Locate the cell with the specified text and output its (x, y) center coordinate. 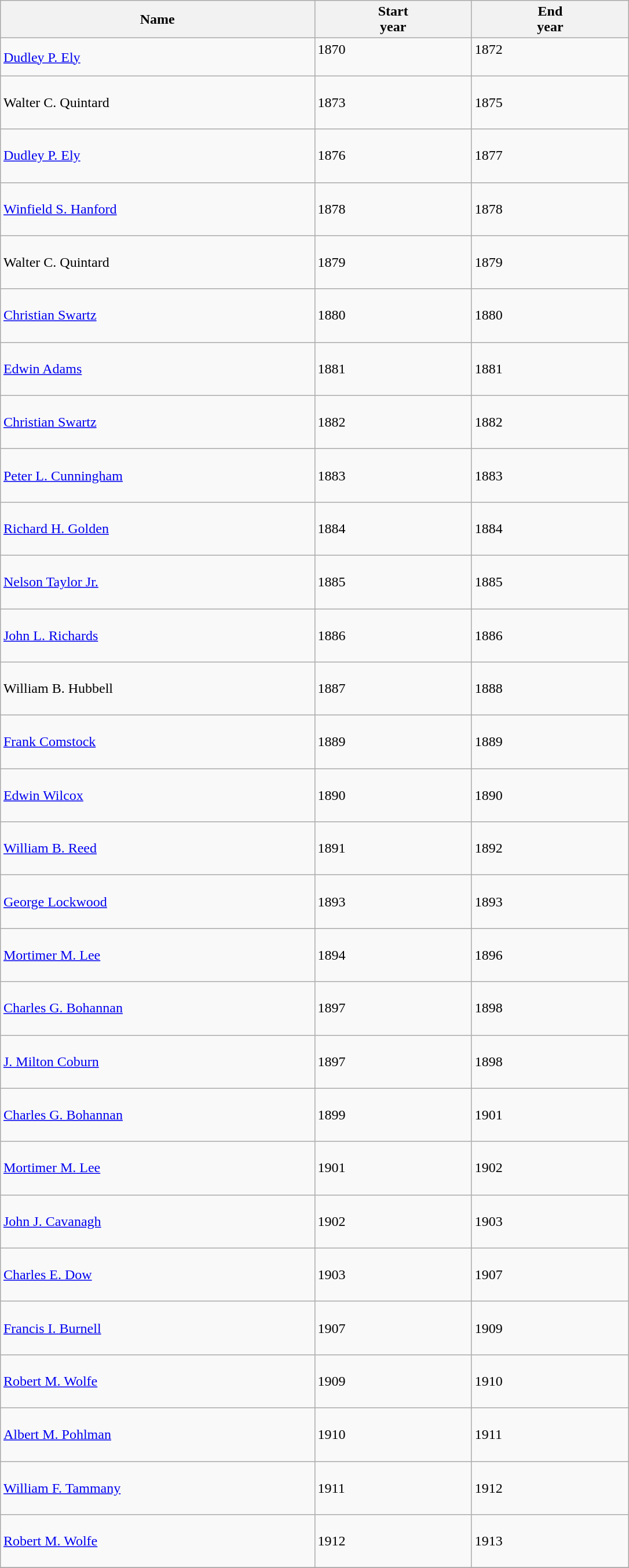
1896 (550, 955)
1891 (393, 849)
Edwin Adams (158, 369)
Peter L. Cunningham (158, 475)
Frank Comstock (158, 742)
George Lockwood (158, 902)
Richard H. Golden (158, 528)
Edwin Wilcox (158, 795)
1913 (550, 1541)
1873 (393, 102)
Albert M. Pohlman (158, 1434)
Winfield S. Hanford (158, 209)
J. Milton Coburn (158, 1062)
Startyear (393, 20)
Nelson Taylor Jr. (158, 582)
1875 (550, 102)
1887 (393, 689)
William B. Reed (158, 849)
Francis I. Burnell (158, 1328)
1877 (550, 156)
1888 (550, 689)
William F. Tammany (158, 1488)
Charles E. Dow (158, 1275)
John L. Richards (158, 636)
1894 (393, 955)
1899 (393, 1115)
Endyear (550, 20)
1892 (550, 849)
William B. Hubbell (158, 689)
1870 (393, 57)
Name (158, 20)
1876 (393, 156)
John J. Cavanagh (158, 1221)
1872 (550, 57)
